Extract the [x, y] coordinate from the center of the cell holding the provided text.  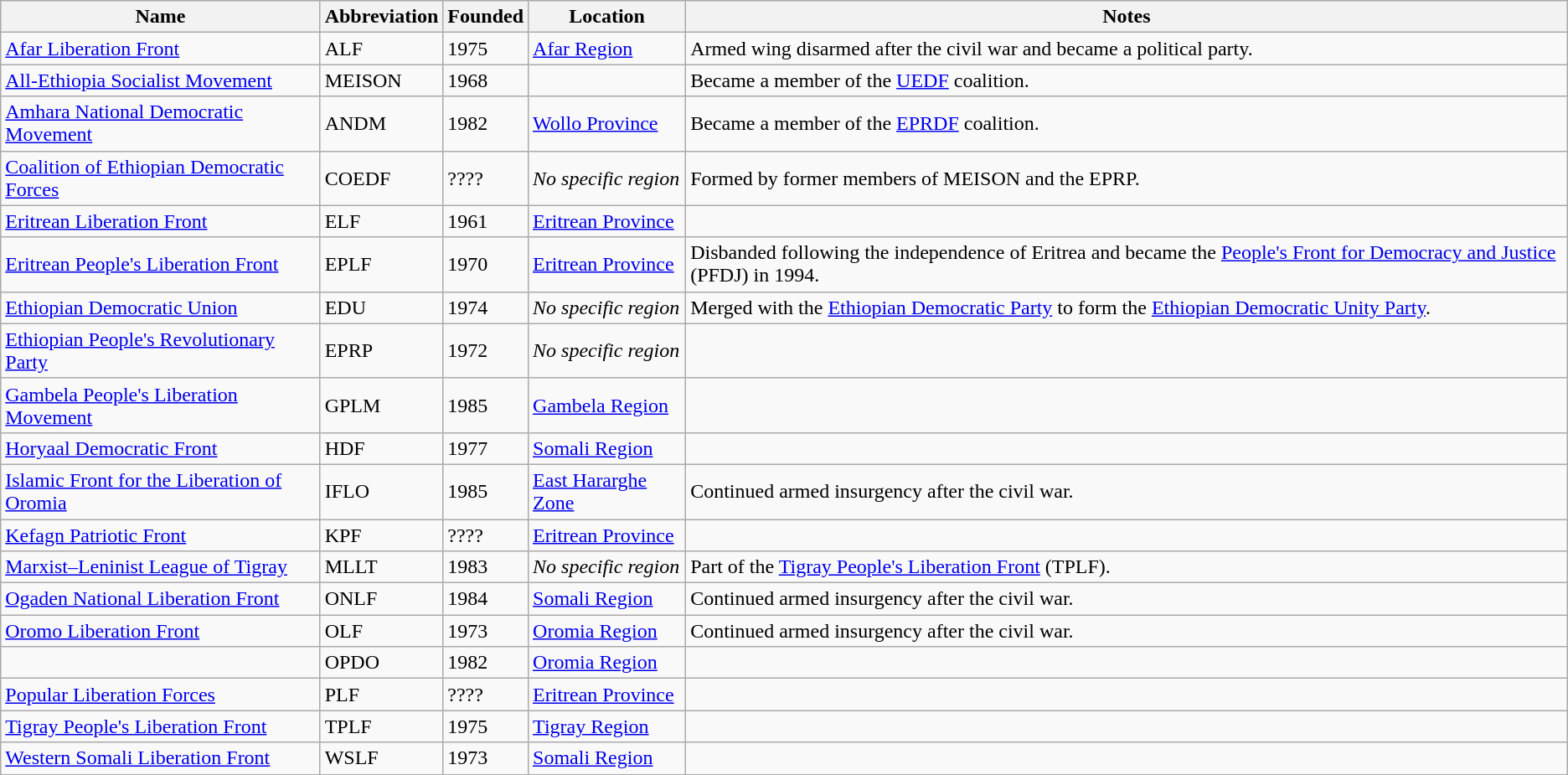
Part of the Tigray People's Liberation Front (TPLF). [1127, 567]
COEDF [382, 178]
EPLF [382, 265]
OLF [382, 631]
Armed wing disarmed after the civil war and became a political party. [1127, 49]
Disbanded following the independence of Eritrea and became the People's Front for Democracy and Justice (PFDJ) in 1994. [1127, 265]
EPRP [382, 350]
Became a member of the EPRDF coalition. [1127, 124]
Horyaal Democratic Front [161, 448]
Kefagn Patriotic Front [161, 535]
TPLF [382, 726]
1977 [486, 448]
All-Ethiopia Socialist Movement [161, 80]
Wollo Province [607, 124]
Coalition of Ethiopian Democratic Forces [161, 178]
Amhara National Democratic Movement [161, 124]
Tigray People's Liberation Front [161, 726]
ELF [382, 221]
Oromo Liberation Front [161, 631]
MEISON [382, 80]
Became a member of the UEDF coalition. [1127, 80]
Afar Liberation Front [161, 49]
1983 [486, 567]
Afar Region [607, 49]
Notes [1127, 17]
Popular Liberation Forces [161, 695]
ALF [382, 49]
Location [607, 17]
Ethiopian Democratic Union [161, 307]
1972 [486, 350]
Eritrean People's Liberation Front [161, 265]
Merged with the Ethiopian Democratic Party to form the Ethiopian Democratic Unity Party. [1127, 307]
Tigray Region [607, 726]
Gambela Region [607, 406]
Abbreviation [382, 17]
EDU [382, 307]
1968 [486, 80]
Ethiopian People's Revolutionary Party [161, 350]
Formed by former members of MEISON and the EPRP. [1127, 178]
1961 [486, 221]
1970 [486, 265]
Western Somali Liberation Front [161, 758]
1984 [486, 599]
KPF [382, 535]
HDF [382, 448]
East Hararghe Zone [607, 491]
Marxist–Leninist League of Tigray [161, 567]
OPDO [382, 663]
PLF [382, 695]
IFLO [382, 491]
Founded [486, 17]
Ogaden National Liberation Front [161, 599]
MLLT [382, 567]
GPLM [382, 406]
WSLF [382, 758]
Name [161, 17]
Gambela People's Liberation Movement [161, 406]
ANDM [382, 124]
Eritrean Liberation Front [161, 221]
Islamic Front for the Liberation of Oromia [161, 491]
1974 [486, 307]
ONLF [382, 599]
